Identify which cell holds the provided text, then report its (x, y) central coordinate. 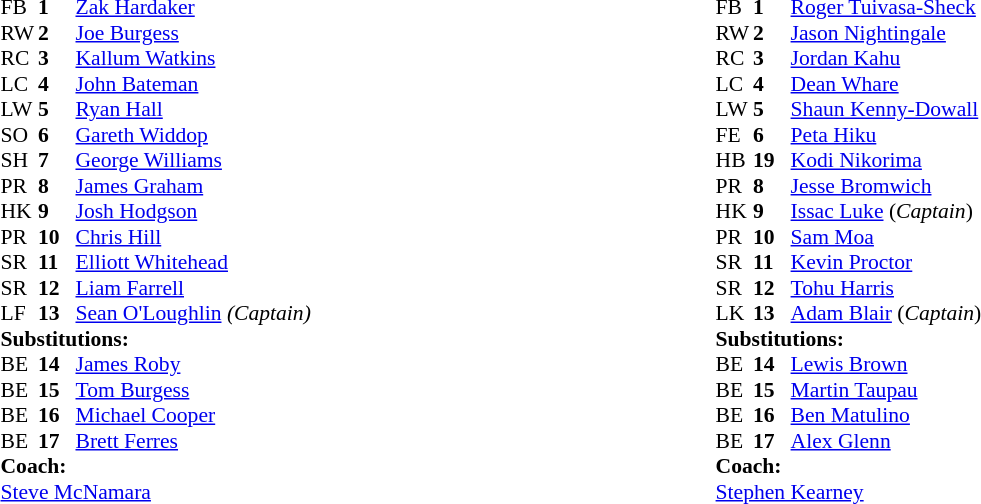
Brett Ferres (194, 441)
Joe Burgess (194, 33)
Liam Farrell (194, 288)
Josh Hodgson (194, 211)
John Bateman (194, 84)
Sean O'Loughlin (Captain) (194, 313)
Ryan Hall (194, 109)
LF (19, 313)
SO (19, 135)
George Williams (194, 161)
Kallum Watkins (194, 59)
Gareth Widdop (194, 135)
SH (19, 161)
Elliott Whitehead (194, 263)
LK (735, 313)
Tom Burgess (194, 390)
James Roby (194, 365)
Michael Cooper (194, 415)
19 (772, 161)
Chris Hill (194, 237)
HB (735, 161)
Coach: (155, 467)
7 (57, 161)
James Graham (194, 186)
FE (735, 135)
Substitutions: (155, 339)
